Search for the cell housing the specified text and yield its (x, y) center coordinate. 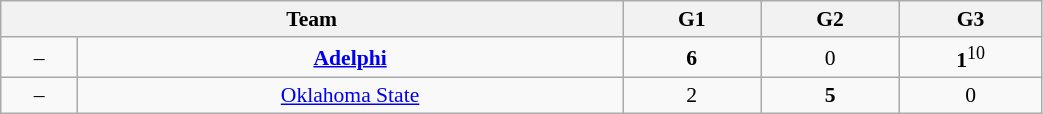
Team (312, 19)
G3 (970, 19)
6 (692, 58)
G2 (830, 19)
2 (692, 96)
Adelphi (350, 58)
110 (970, 58)
5 (830, 96)
G1 (692, 19)
Oklahoma State (350, 96)
